Pinpoint the cell where the given text exists, returning its [X, Y] midpoint coordinate. 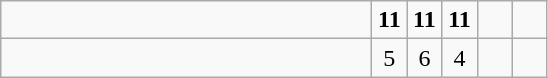
4 [460, 58]
6 [424, 58]
5 [390, 58]
